Extract the (X, Y) coordinate from the center of the cell holding the provided text.  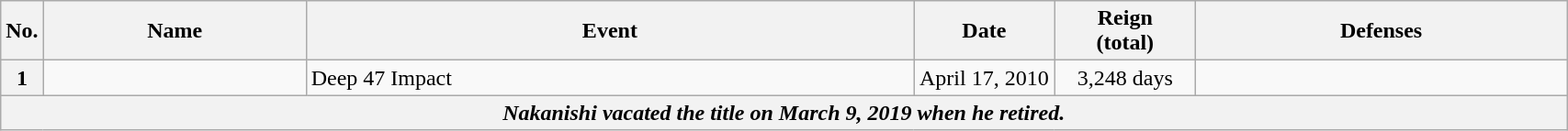
1 (22, 78)
Reign(total) (1124, 31)
Deep 47 Impact (610, 78)
Event (610, 31)
April 17, 2010 (985, 78)
Defenses (1381, 31)
Nakanishi vacated the title on March 9, 2019 when he retired. (784, 113)
No. (22, 31)
Name (175, 31)
Date (985, 31)
3,248 days (1124, 78)
